Output the (X, Y) coordinate of the center of the cell containing the given text.  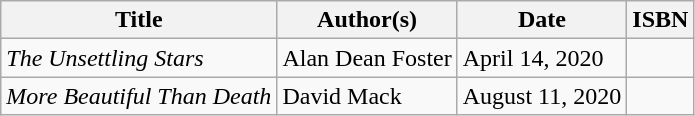
More Beautiful Than Death (139, 96)
David Mack (367, 96)
April 14, 2020 (542, 58)
Title (139, 20)
August 11, 2020 (542, 96)
Date (542, 20)
ISBN (660, 20)
Alan Dean Foster (367, 58)
Author(s) (367, 20)
The Unsettling Stars (139, 58)
